Output the (X, Y) coordinate of the center of the cell containing the given text.  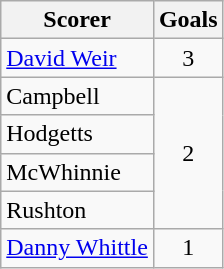
Hodgetts (78, 134)
Goals (188, 20)
3 (188, 58)
McWhinnie (78, 172)
Danny Whittle (78, 248)
Scorer (78, 20)
1 (188, 248)
Rushton (78, 210)
Campbell (78, 96)
2 (188, 153)
David Weir (78, 58)
